Provide the (x, y) coordinate of the cell's center where the given text is located.  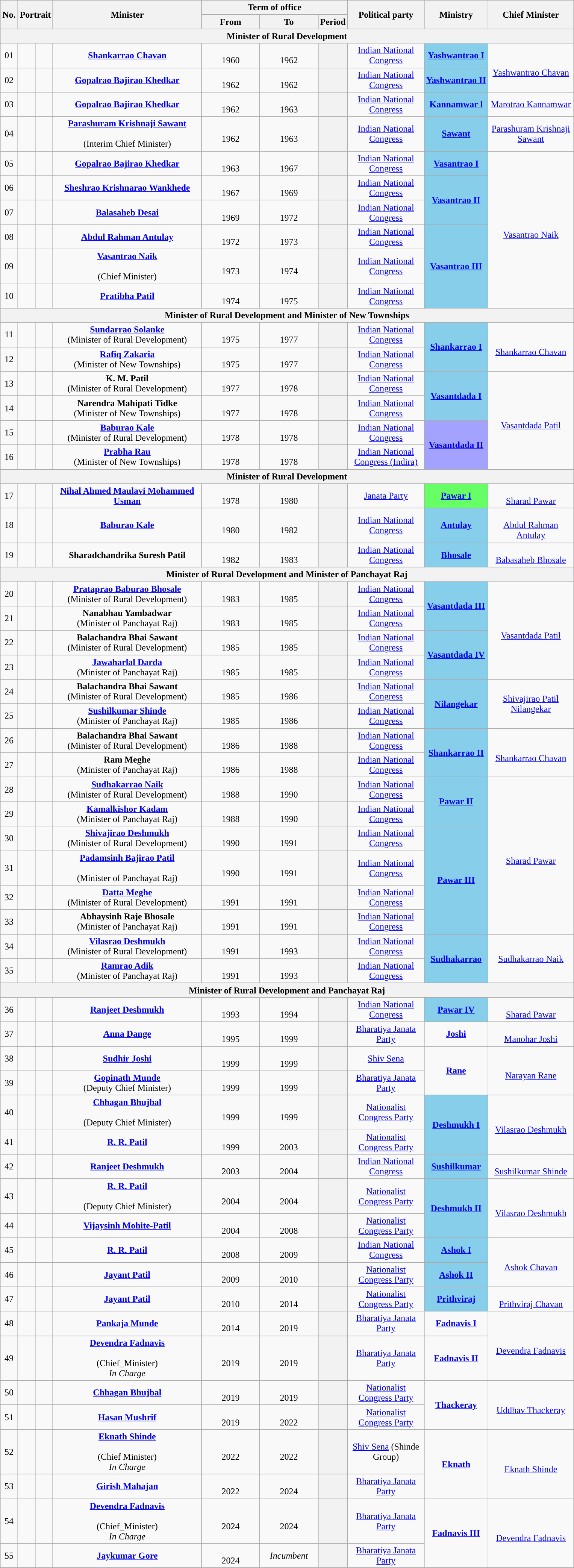
To (289, 22)
Kamalkishor Kadam (Minister of Panchayat Raj) (127, 814)
22 (9, 642)
Sushilkumar Shinde (Minister of Panchayat Raj) (127, 716)
38 (9, 1058)
Shankarrao II (456, 753)
Yashwantrao II (456, 80)
51 (9, 1417)
43 (9, 1196)
55 (9, 1556)
14 (9, 408)
Portrait (35, 15)
Antulay (456, 525)
Shivajirao Deshmukh (Minister of Rural Development) (127, 839)
Fadnavis II (456, 1358)
Sushilkumar Shinde (531, 1166)
01 (9, 56)
47 (9, 1299)
Vasantrao Naik (Chief Minister) (127, 266)
39 (9, 1083)
Rafiq Zakaria (Minister of New Townships) (127, 359)
Vasantrao Naik (531, 229)
Shivajirao Patil Nilangekar (531, 704)
Pratibha Patil (127, 296)
Minister of Rural Development and Panchayat Raj (287, 990)
Sheshrao Krishnarao Wankhede (127, 188)
Baburao Kale (127, 525)
Ministry (456, 15)
Prithviraj Chavan (531, 1299)
Pawar III (456, 880)
No. (9, 15)
10 (9, 296)
Shiv Sena (386, 1058)
02 (9, 80)
49 (9, 1358)
26 (9, 741)
Sudhakarrao (456, 958)
Fadnavis I (456, 1324)
Pawar II (456, 802)
15 (9, 432)
54 (9, 1521)
Shankarrao I (456, 347)
28 (9, 790)
13 (9, 384)
16 (9, 457)
Incumbent (289, 1556)
Yashwantrao I (456, 56)
Anna Dange (127, 1034)
21 (9, 618)
06 (9, 188)
Joshi (456, 1034)
Vasantrao II (456, 200)
Abhaysinh Raje Bhosale (Minister of Panchayat Raj) (127, 922)
Uddhav Thackeray (531, 1405)
Chief Minister (531, 15)
Eknath Shinde (Chief Minister)In Charge (127, 1451)
Ram Meghe(Minister of Panchayat Raj) (127, 765)
Vasantdada III (456, 606)
08 (9, 237)
41 (9, 1142)
29 (9, 814)
50 (9, 1393)
Vijaysinh Mohite-Patil (127, 1226)
24 (9, 692)
Yashwantrao Chavan (531, 68)
Sawant (456, 134)
Bhosale (456, 555)
Girish Mahajan (127, 1486)
Parashuram Krishnaji Sawant (Interim Chief Minister) (127, 134)
40 (9, 1113)
Deshmukh I (456, 1125)
19 (9, 555)
From (231, 22)
20 (9, 593)
Babasaheb Bhosale (531, 555)
17 (9, 496)
33 (9, 922)
Narayan Rane (531, 1071)
09 (9, 266)
Thackeray (456, 1405)
Vasantrao III (456, 266)
11 (9, 335)
31 (9, 868)
32 (9, 897)
Prithviraj (456, 1299)
Eknath Shinde (531, 1464)
Nilangekar (456, 704)
Vasantdada I (456, 396)
46 (9, 1275)
36 (9, 1009)
18 (9, 525)
37 (9, 1034)
Parashuram Krishnaji Sawant (531, 134)
Gopinath Munde (Deputy Chief Minister) (127, 1083)
Nanabhau Yambadwar (Minister of Panchayat Raj) (127, 618)
Pawar IV (456, 1009)
1995 (231, 1034)
Jaykumar Gore (127, 1556)
Padamsinh Bajirao Patil (Minister of Panchayat Raj) (127, 868)
1960 (231, 56)
Pawar I (456, 496)
Sharadchandrika Suresh Patil (127, 555)
Vasantdada II (456, 445)
04 (9, 134)
05 (9, 163)
Sudhir Joshi (127, 1058)
1994 (289, 1009)
Ashok Chavan (531, 1262)
Ramrao Adik (Minister of Panchayat Raj) (127, 971)
Datta Meghe (Minister of Rural Development) (127, 897)
44 (9, 1226)
Marotrao Kannamwar (531, 105)
Chhagan Bhujbal (127, 1393)
Prataprao Baburao Bhosale (Minister of Rural Development) (127, 593)
Sushilkumar (456, 1166)
Deshmukh II (456, 1209)
Shiv Sena (Shinde Group) (386, 1451)
Nihal Ahmed Maulavi Mohammed Usman (127, 496)
12 (9, 359)
03 (9, 105)
Political party (386, 15)
Minister (127, 15)
Term of office (274, 8)
Prabha Rau (Minister of New Townships) (127, 457)
Eknath (456, 1464)
23 (9, 667)
45 (9, 1250)
Jawaharlal Darda (Minister of Panchayat Raj) (127, 667)
Ashok I (456, 1250)
Indian National Congress (Indira) (386, 457)
Fadnavis III (456, 1533)
Sudhakarrao Naik (Minister of Rural Development) (127, 790)
34 (9, 946)
Sudhakarrao Naik (531, 958)
Chhagan Bhujbal (Deputy Chief Minister) (127, 1113)
Vasantdada IV (456, 655)
Manohar Joshi (531, 1034)
42 (9, 1166)
Rane (456, 1071)
52 (9, 1451)
Pankaja Munde (127, 1324)
30 (9, 839)
Minister of Rural Development and Minister of New Townships (287, 315)
48 (9, 1324)
27 (9, 765)
25 (9, 716)
Vilasrao Deshmukh(Minister of Rural Development) (127, 946)
Vasantrao I (456, 163)
Hasan Mushrif (127, 1417)
Narendra Mahipati Tidke (Minister of New Townships) (127, 408)
35 (9, 971)
Balasaheb Desai (127, 212)
07 (9, 212)
Janata Party (386, 496)
K. M. Patil (Minister of Rural Development) (127, 384)
Baburao Kale (Minister of Rural Development) (127, 432)
Sundarrao Solanke (Minister of Rural Development) (127, 335)
53 (9, 1486)
Ashok II (456, 1275)
Period (333, 22)
Kannamwar l (456, 105)
Minister of Rural Development and Minister of Panchayat Raj (287, 574)
R. R. Patil (Deputy Chief Minister) (127, 1196)
